Capture the cell that displays the provided text and extract its (x, y) central coordinate. 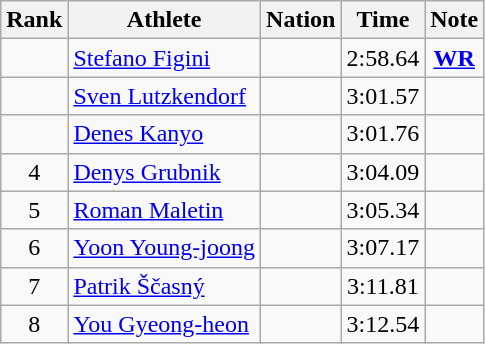
You Gyeong-heon (164, 324)
Denes Kanyo (164, 134)
Nation (301, 20)
8 (34, 324)
WR (454, 58)
3:05.34 (383, 210)
Rank (34, 20)
6 (34, 248)
3:04.09 (383, 172)
4 (34, 172)
Time (383, 20)
Athlete (164, 20)
Yoon Young-joong (164, 248)
3:07.17 (383, 248)
Note (454, 20)
7 (34, 286)
3:01.57 (383, 96)
Patrik Ščasný (164, 286)
5 (34, 210)
3:12.54 (383, 324)
3:01.76 (383, 134)
2:58.64 (383, 58)
Denys Grubnik (164, 172)
3:11.81 (383, 286)
Roman Maletin (164, 210)
Stefano Figini (164, 58)
Sven Lutzkendorf (164, 96)
